Detect which cell encompasses the target text, then output its [x, y] center coordinate. 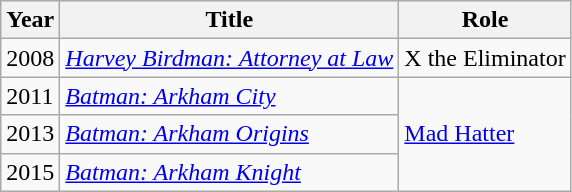
2011 [30, 96]
2013 [30, 134]
Mad Hatter [485, 134]
Year [30, 20]
Batman: Arkham City [230, 96]
Title [230, 20]
Harvey Birdman: Attorney at Law [230, 58]
Batman: Arkham Knight [230, 172]
2008 [30, 58]
Batman: Arkham Origins [230, 134]
X the Eliminator [485, 58]
2015 [30, 172]
Role [485, 20]
